Pinpoint the cell where the given text exists, returning its (x, y) midpoint coordinate. 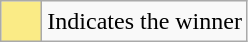
Indicates the winner (145, 22)
